Detect which cell encompasses the target text, then output its [X, Y] center coordinate. 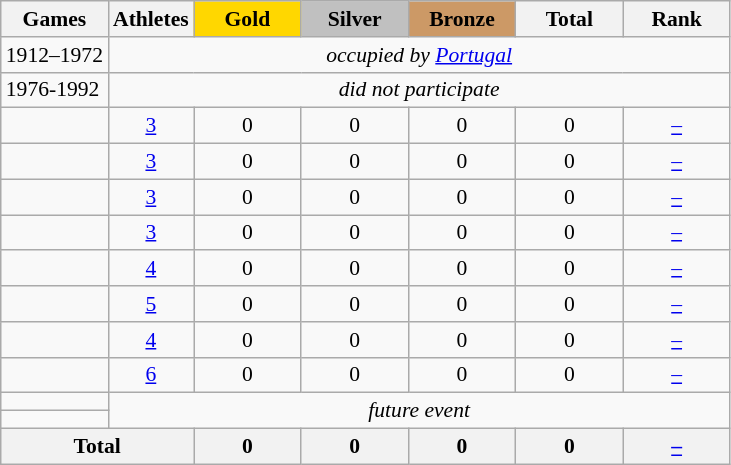
6 [151, 375]
Bronze [462, 19]
future event [419, 411]
5 [151, 304]
Gold [248, 19]
Silver [354, 19]
Athletes [151, 19]
Games [54, 19]
did not participate [419, 90]
occupied by Portugal [419, 55]
Rank [676, 19]
1912–1972 [54, 55]
1976-1992 [54, 90]
